Detect which cell encompasses the target text, then output its (x, y) center coordinate. 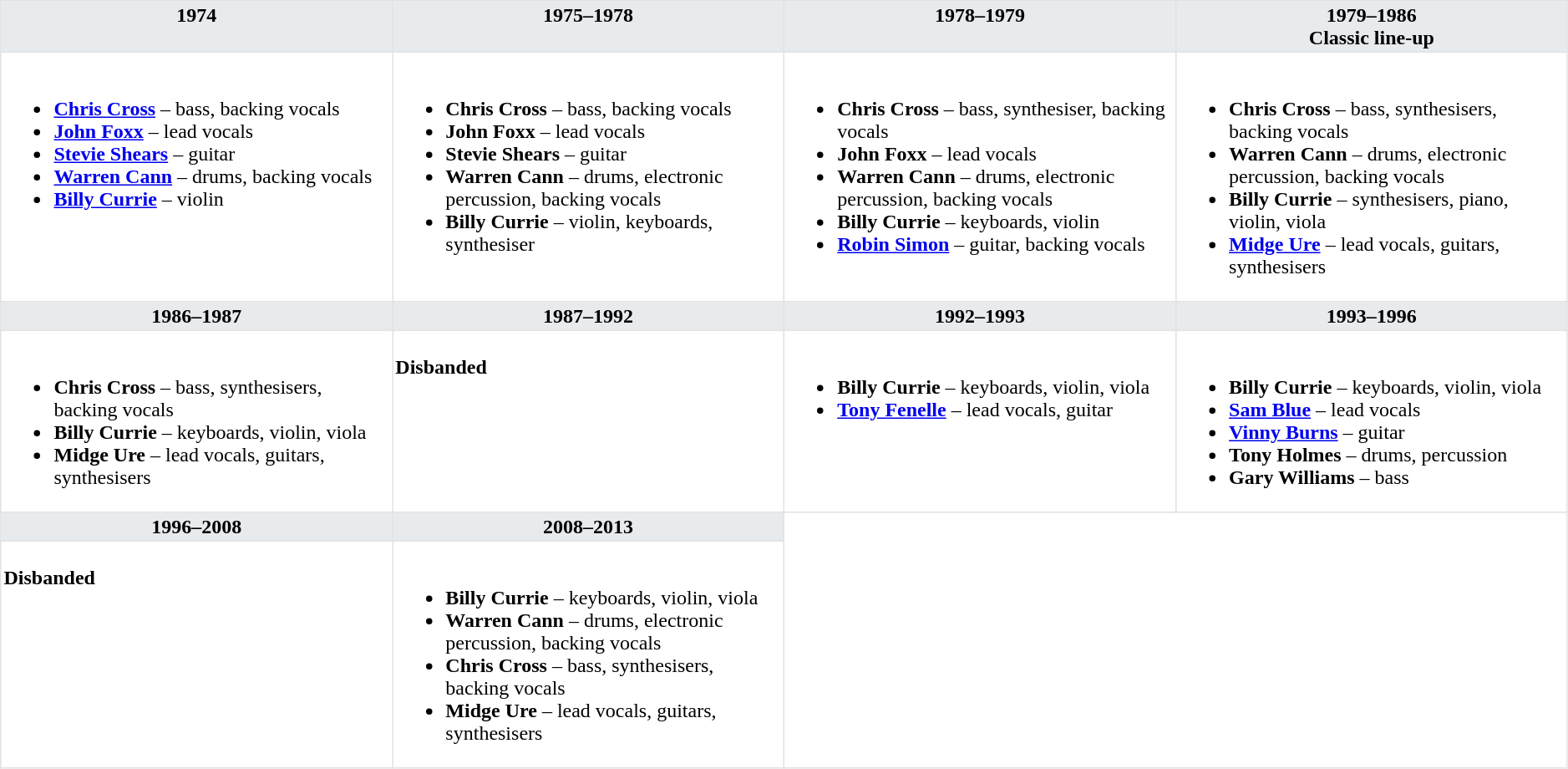
Billy Currie – keyboards, violin, violaTony Fenelle – lead vocals, guitar (979, 421)
1979–1986Classic line-up (1372, 27)
1987–1992 (588, 316)
1992–1993 (979, 316)
1974 (197, 27)
1993–1996 (1372, 316)
2008–2013 (588, 527)
1978–1979 (979, 27)
Billy Currie – keyboards, violin, violaSam Blue – lead vocalsVinny Burns – guitarTony Holmes – drums, percussionGary Williams – bass (1372, 421)
1996–2008 (197, 527)
Chris Cross – bass, synthesisers, backing vocalsBilly Currie – keyboards, violin, violaMidge Ure – lead vocals, guitars, synthesisers (197, 421)
Chris Cross – bass, backing vocalsJohn Foxx – lead vocalsStevie Shears – guitarWarren Cann – drums, backing vocalsBilly Currie – violin (197, 176)
1986–1987 (197, 316)
1975–1978 (588, 27)
